Output the [x, y] coordinate of the center of the cell containing the given text.  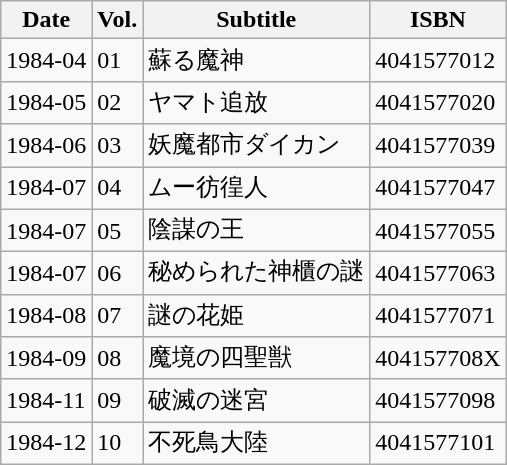
蘇る魔神 [256, 60]
Date [46, 20]
秘められた神櫃の謎 [256, 274]
陰謀の王 [256, 230]
4041577063 [438, 274]
破滅の迷宮 [256, 400]
4041577020 [438, 102]
02 [118, 102]
ISBN [438, 20]
4041577098 [438, 400]
1984-06 [46, 146]
1984-05 [46, 102]
Subtitle [256, 20]
04 [118, 188]
妖魔都市ダイカン [256, 146]
1984-09 [46, 358]
03 [118, 146]
4041577012 [438, 60]
09 [118, 400]
10 [118, 444]
404157708X [438, 358]
1984-04 [46, 60]
4041577101 [438, 444]
1984-12 [46, 444]
07 [118, 316]
Vol. [118, 20]
ヤマト追放 [256, 102]
05 [118, 230]
4041577047 [438, 188]
4041577039 [438, 146]
ムー彷徨人 [256, 188]
08 [118, 358]
06 [118, 274]
4041577055 [438, 230]
01 [118, 60]
魔境の四聖獣 [256, 358]
謎の花姫 [256, 316]
不死鳥大陸 [256, 444]
1984-08 [46, 316]
1984-11 [46, 400]
4041577071 [438, 316]
